Detect which cell encompasses the target text, then output its (X, Y) center coordinate. 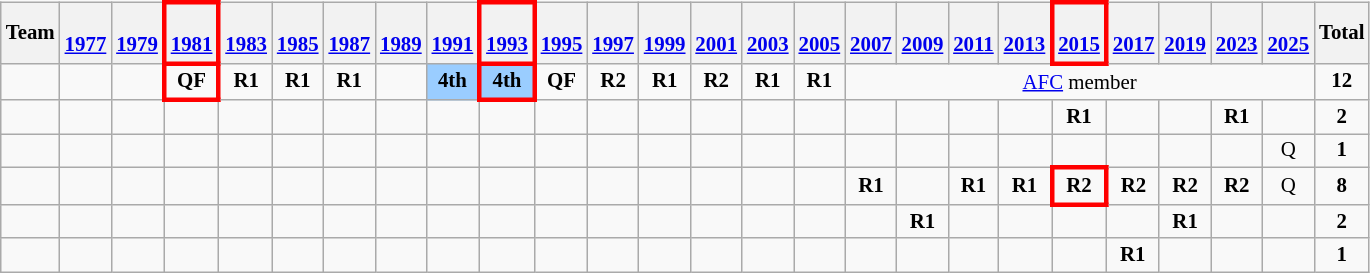
1977 (86, 32)
1983 (246, 32)
8 (1342, 186)
1987 (349, 32)
2001 (716, 32)
1979 (138, 32)
1995 (560, 32)
2011 (973, 32)
1981 (192, 32)
2007 (871, 32)
2017 (1132, 32)
1985 (298, 32)
Total (1342, 32)
1989 (401, 32)
2025 (1288, 32)
1993 (508, 32)
Team (30, 32)
2003 (768, 32)
2015 (1080, 32)
2023 (1237, 32)
1999 (665, 32)
1991 (454, 32)
12 (1342, 82)
2013 (1026, 32)
2009 (923, 32)
AFC member (1080, 82)
2005 (820, 32)
1997 (613, 32)
2019 (1185, 32)
